Identify which cell holds the provided text, then report its [x, y] central coordinate. 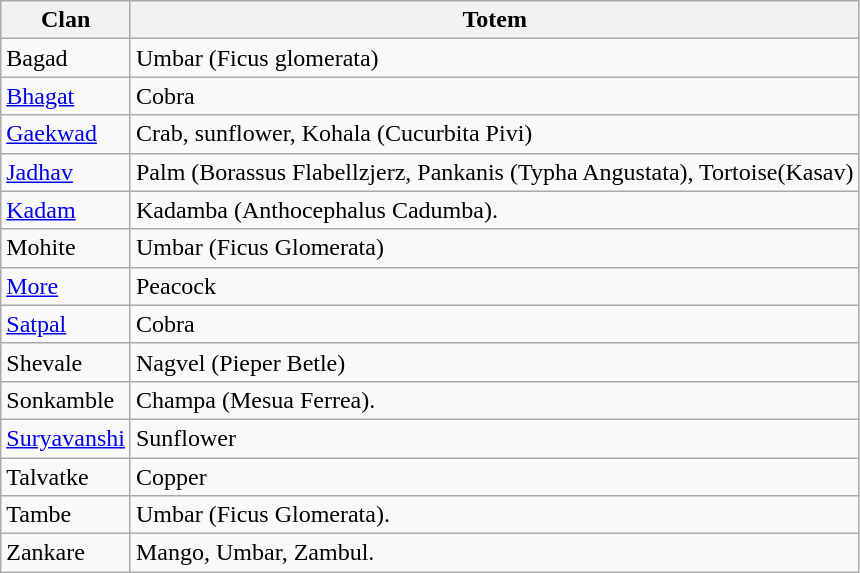
More [66, 286]
Tambe [66, 515]
Kadam [66, 210]
Champa (Mesua Ferrea). [494, 400]
Kadamba (Anthocephalus Cadumba). [494, 210]
Sonkamble [66, 400]
Bhagat [66, 96]
Sunflower [494, 438]
Umbar (Ficus Glomerata). [494, 515]
Copper [494, 477]
Totem [494, 20]
Satpal [66, 324]
Nagvel (Pieper Betle) [494, 362]
Palm (Borassus Flabellzjerz, Pankanis (Typha Angustata), Tortoise(Kasav) [494, 172]
Peacock [494, 286]
Suryavanshi [66, 438]
Zankare [66, 553]
Clan [66, 20]
Gaekwad [66, 134]
Crab, sunflower, Kohala (Cucurbita Pivi) [494, 134]
Bagad [66, 58]
Mohite [66, 248]
Umbar (Ficus Glomerata) [494, 248]
Shevale [66, 362]
Umbar (Ficus glomerata) [494, 58]
Jadhav [66, 172]
Talvatke [66, 477]
Mango, Umbar, Zambul. [494, 553]
